Identify which cell holds the provided text, then report its (x, y) central coordinate. 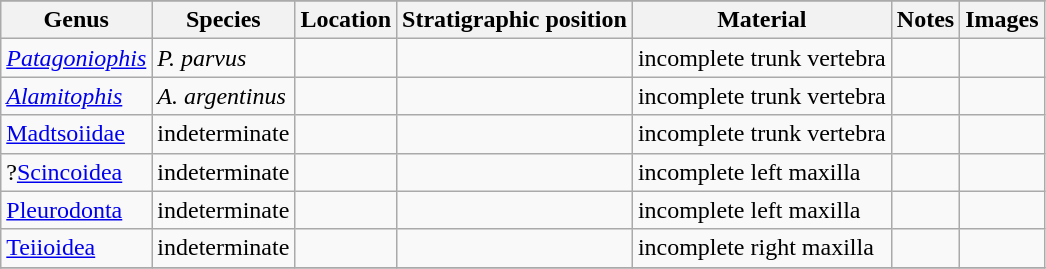
Stratigraphic position (515, 20)
Teiioidea (76, 248)
?Scincoidea (76, 172)
P. parvus (224, 58)
Patagoniophis (76, 58)
Notes (925, 20)
Material (762, 20)
Species (224, 20)
Genus (76, 20)
Alamitophis (76, 96)
Madtsoiidae (76, 134)
Images (1002, 20)
incomplete right maxilla (762, 248)
A. argentinus (224, 96)
Pleurodonta (76, 210)
Location (346, 20)
